Output the [X, Y] coordinate of the center of the cell containing the given text.  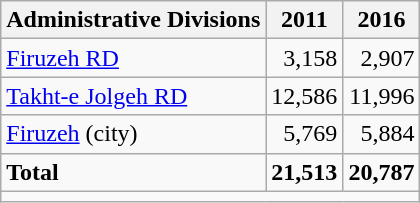
2016 [382, 20]
5,769 [304, 134]
Firuzeh RD [134, 58]
20,787 [382, 172]
3,158 [304, 58]
Firuzeh (city) [134, 134]
11,996 [382, 96]
Total [134, 172]
21,513 [304, 172]
5,884 [382, 134]
2,907 [382, 58]
Administrative Divisions [134, 20]
2011 [304, 20]
12,586 [304, 96]
Takht-e Jolgeh RD [134, 96]
